Pinpoint the cell where the given text exists, returning its (X, Y) midpoint coordinate. 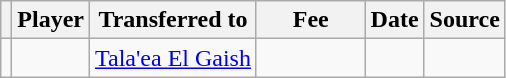
Transferred to (174, 20)
Date (394, 20)
Source (464, 20)
Fee (310, 20)
Player (51, 20)
Tala'ea El Gaish (174, 58)
